Scan for the cell matching the given text and deliver its (X, Y) coordinate at center. 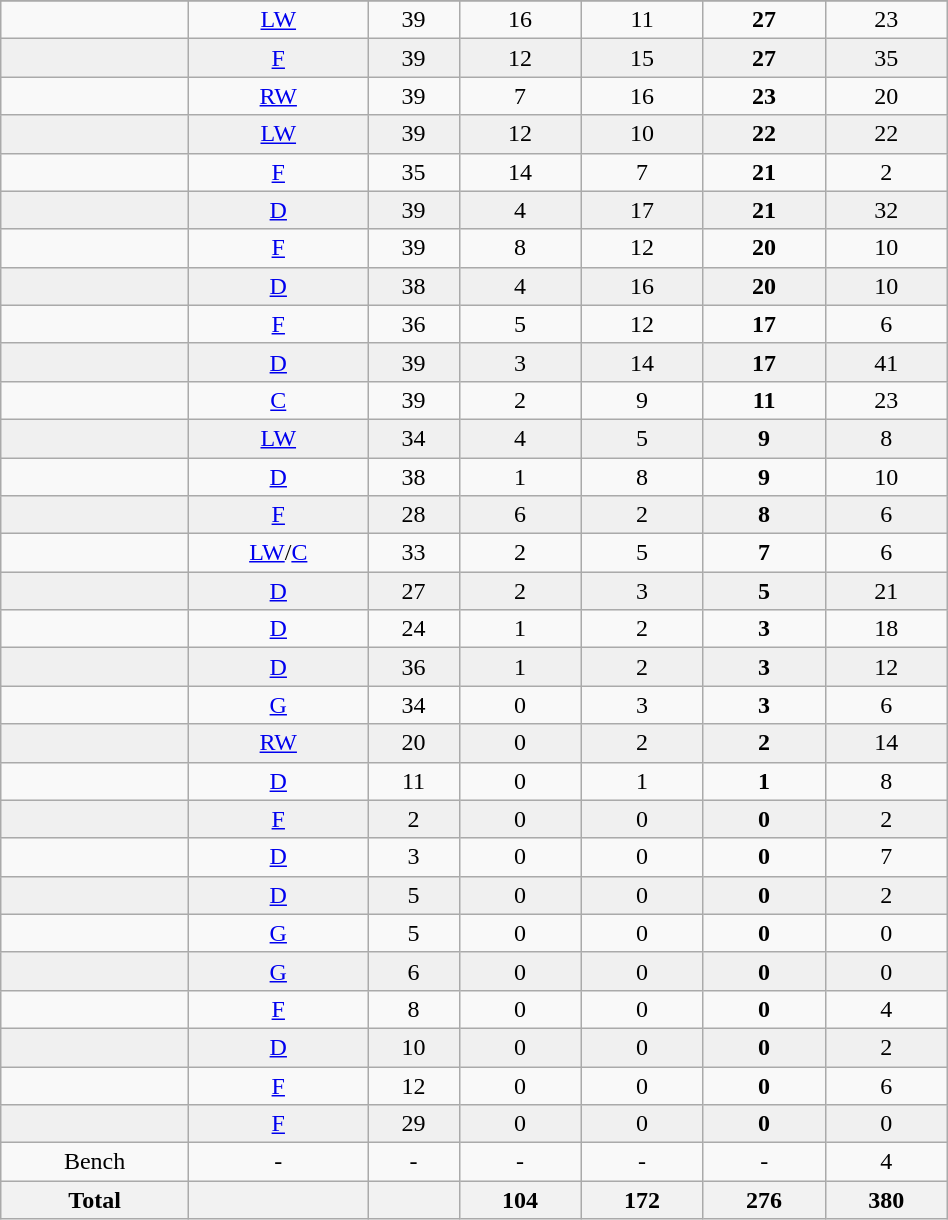
28 (414, 515)
LW/C (278, 553)
104 (520, 1200)
276 (764, 1200)
C (278, 400)
172 (642, 1200)
Bench (95, 1162)
18 (886, 629)
24 (414, 629)
380 (886, 1200)
41 (886, 362)
29 (414, 1124)
Total (95, 1200)
15 (642, 58)
32 (886, 210)
33 (414, 553)
